From the cell containing the given text, extract its center point as (x, y) coordinate. 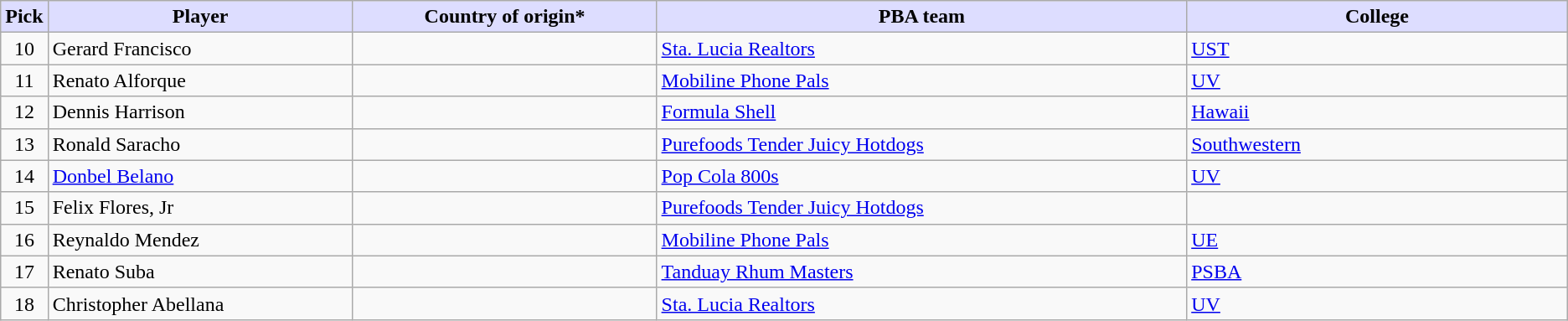
18 (24, 303)
Formula Shell (921, 112)
Dennis Harrison (200, 112)
Player (200, 17)
UST (1377, 49)
Renato Suba (200, 272)
17 (24, 272)
Reynaldo Mendez (200, 240)
13 (24, 144)
10 (24, 49)
Hawaii (1377, 112)
Pop Cola 800s (921, 176)
Country of origin* (504, 17)
Southwestern (1377, 144)
UE (1377, 240)
12 (24, 112)
Felix Flores, Jr (200, 208)
14 (24, 176)
Tanduay Rhum Masters (921, 272)
PSBA (1377, 272)
Christopher Abellana (200, 303)
Donbel Belano (200, 176)
Gerard Francisco (200, 49)
College (1377, 17)
Ronald Saracho (200, 144)
15 (24, 208)
16 (24, 240)
Pick (24, 17)
11 (24, 80)
PBA team (921, 17)
Renato Alforque (200, 80)
